Determine the (x, y) coordinate at the center of the cell enclosing the given text.  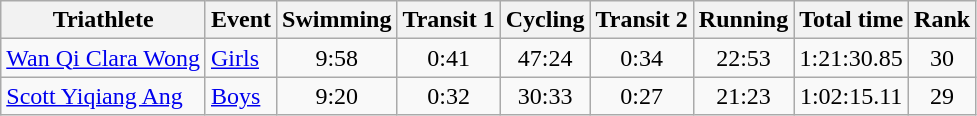
Running (743, 20)
47:24 (545, 58)
Swimming (337, 20)
Transit 1 (448, 20)
Scott Yiqiang Ang (104, 96)
Wan Qi Clara Wong (104, 58)
22:53 (743, 58)
1:02:15.11 (852, 96)
Girls (240, 58)
21:23 (743, 96)
Event (240, 20)
0:27 (642, 96)
Triathlete (104, 20)
Boys (240, 96)
Cycling (545, 20)
29 (942, 96)
0:32 (448, 96)
Transit 2 (642, 20)
30 (942, 58)
Total time (852, 20)
1:21:30.85 (852, 58)
9:58 (337, 58)
0:34 (642, 58)
0:41 (448, 58)
9:20 (337, 96)
Rank (942, 20)
30:33 (545, 96)
